Return (X, Y) of the center of cell containing provided text 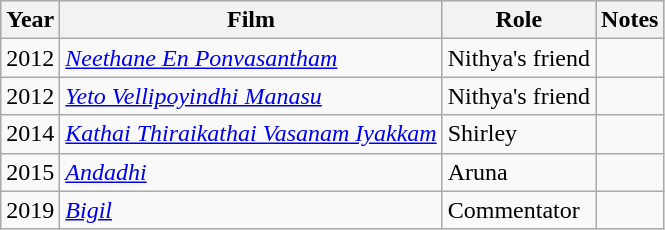
Bigil (251, 210)
Yeto Vellipoyindhi Manasu (251, 96)
Shirley (518, 134)
2019 (30, 210)
Kathai Thiraikathai Vasanam Iyakkam (251, 134)
Film (251, 20)
Commentator (518, 210)
Role (518, 20)
Andadhi (251, 172)
2015 (30, 172)
Neethane En Ponvasantham (251, 58)
Year (30, 20)
2014 (30, 134)
Notes (630, 20)
Aruna (518, 172)
